Find where the given text appears and provide that cell's center as (X, Y) coordinate. 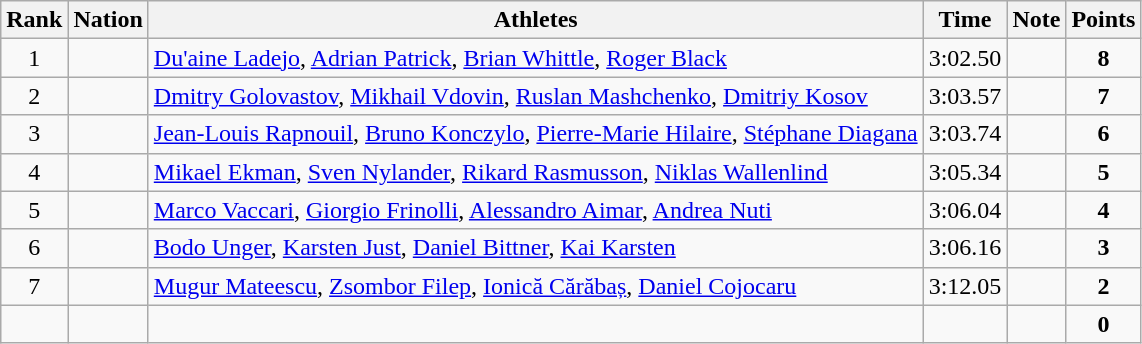
Time (965, 20)
Marco Vaccari, Giorgio Frinolli, Alessandro Aimar, Andrea Nuti (536, 210)
Jean-Louis Rapnouil, Bruno Konczylo, Pierre-Marie Hilaire, Stéphane Diagana (536, 134)
3:05.34 (965, 172)
Nation (108, 20)
Note (1036, 20)
Rank (34, 20)
Athletes (536, 20)
Bodo Unger, Karsten Just, Daniel Bittner, Kai Karsten (536, 248)
Dmitry Golovastov, Mikhail Vdovin, Ruslan Mashchenko, Dmitriy Kosov (536, 96)
3:06.16 (965, 248)
Mugur Mateescu, Zsombor Filep, Ionică Cărăbaș, Daniel Cojocaru (536, 286)
1 (34, 58)
3:03.74 (965, 134)
3:12.05 (965, 286)
Du'aine Ladejo, Adrian Patrick, Brian Whittle, Roger Black (536, 58)
3:06.04 (965, 210)
3:02.50 (965, 58)
3:03.57 (965, 96)
8 (1104, 58)
Points (1104, 20)
0 (1104, 324)
Mikael Ekman, Sven Nylander, Rikard Rasmusson, Niklas Wallenlind (536, 172)
